From the cell containing the given text, extract its center point as [X, Y] coordinate. 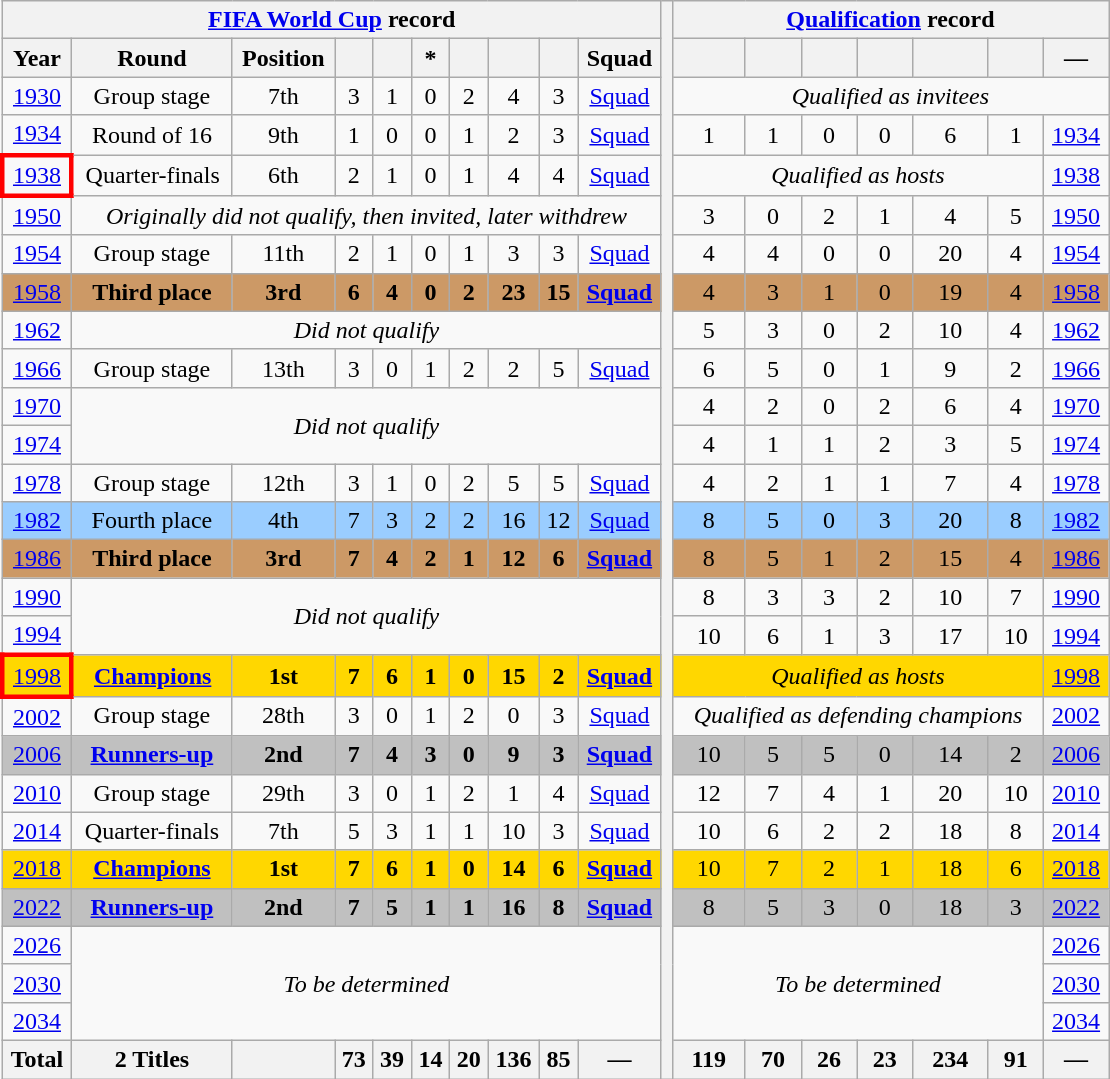
70 [773, 1059]
17 [950, 636]
4th [283, 521]
Fourth place [152, 521]
234 [950, 1059]
29th [283, 793]
91 [1016, 1059]
6th [283, 174]
19 [950, 292]
2 Titles [152, 1059]
Qualified as defending champions [858, 716]
Total [36, 1059]
73 [354, 1059]
Qualified as invitees [890, 96]
Originally did not qualify, then invited, later withdrew [367, 216]
39 [392, 1059]
Round [152, 58]
12th [283, 483]
136 [514, 1059]
1930 [36, 96]
Position [283, 58]
* [430, 58]
Round of 16 [152, 135]
11th [283, 254]
FIFA World Cup record [332, 20]
85 [558, 1059]
9th [283, 135]
13th [283, 368]
26 [829, 1059]
119 [708, 1059]
Qualification record [890, 20]
28th [283, 716]
Year [36, 58]
